Detect which cell encompasses the target text, then output its (x, y) center coordinate. 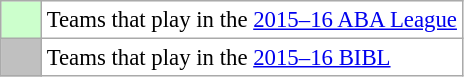
Teams that play in the 2015–16 ABA League (252, 20)
Teams that play in the 2015–16 BIBL (252, 58)
